Detect which cell encompasses the target text, then output its [x, y] center coordinate. 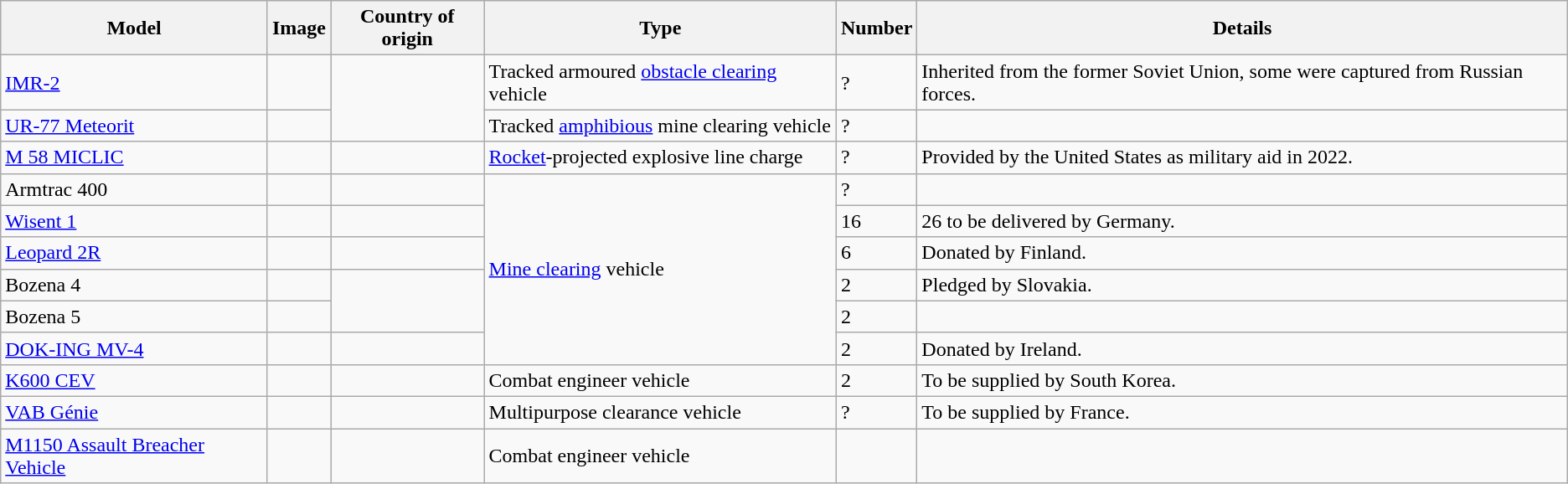
Tracked amphibious mine clearing vehicle [660, 126]
Pledged by Slovakia. [1242, 285]
16 [876, 221]
Leopard 2R [134, 253]
Model [134, 28]
Inherited from the former Soviet Union, some were captured from Russian forces. [1242, 82]
Mine clearing vehicle [660, 269]
Donated by Ireland. [1242, 348]
Wisent 1 [134, 221]
Donated by Finland. [1242, 253]
Provided by the United States as military aid in 2022. [1242, 157]
IMR-2 [134, 82]
To be supplied by South Korea. [1242, 380]
Number [876, 28]
VAB Génie [134, 412]
26 to be delivered by Germany. [1242, 221]
K600 CEV [134, 380]
M 58 MICLIC [134, 157]
6 [876, 253]
M1150 Assault Breacher Vehicle [134, 456]
Image [298, 28]
Type [660, 28]
Country of origin [407, 28]
Bozena 5 [134, 317]
To be supplied by France. [1242, 412]
Bozena 4 [134, 285]
Rocket-projected explosive line charge [660, 157]
Details [1242, 28]
Multipurpose clearance vehicle [660, 412]
UR-77 Meteorit [134, 126]
DOK-ING MV-4 [134, 348]
Armtrac 400 [134, 189]
Tracked armoured obstacle clearing vehicle [660, 82]
